Capture the cell that displays the provided text and extract its (X, Y) central coordinate. 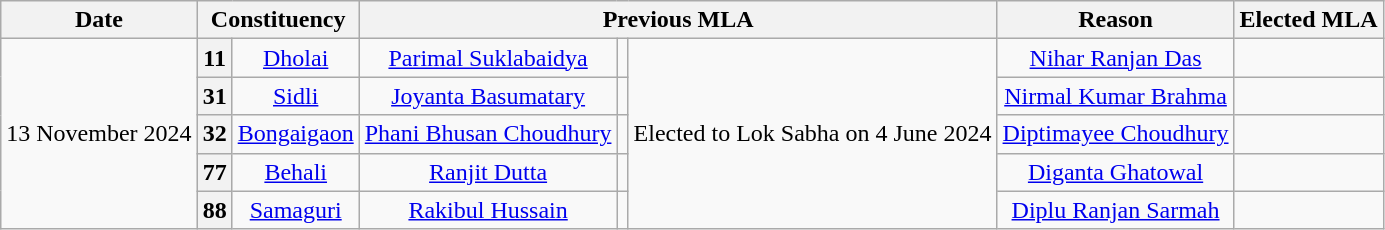
32 (214, 134)
Parimal Suklabaidya (488, 58)
88 (214, 210)
Bongaigaon (296, 134)
Rakibul Hussain (488, 210)
Behali (296, 172)
Nirmal Kumar Brahma (1116, 96)
Elected to Lok Sabha on 4 June 2024 (812, 134)
Joyanta Basumatary (488, 96)
Sidli (296, 96)
Samaguri (296, 210)
Diganta Ghatowal (1116, 172)
13 November 2024 (99, 134)
Constituency (278, 20)
Dholai (296, 58)
Previous MLA (678, 20)
Reason (1116, 20)
Ranjit Dutta (488, 172)
Date (99, 20)
77 (214, 172)
Nihar Ranjan Das (1116, 58)
Diptimayee Choudhury (1116, 134)
11 (214, 58)
Phani Bhusan Choudhury (488, 134)
31 (214, 96)
Diplu Ranjan Sarmah (1116, 210)
Elected MLA (1308, 20)
